Provide the (x, y) coordinate of the cell's center where the given text is located.  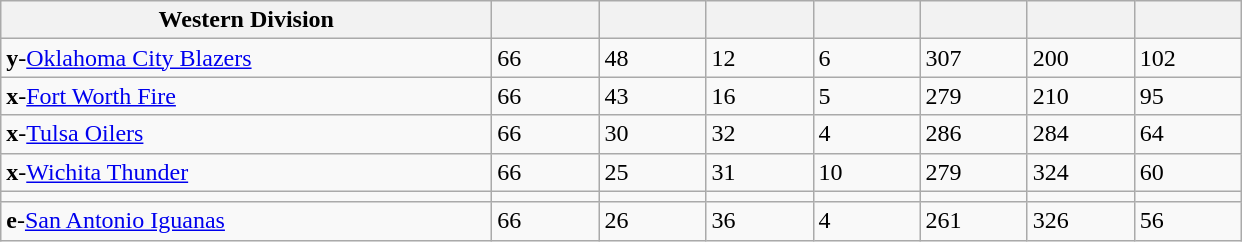
210 (1080, 96)
36 (760, 221)
95 (1188, 96)
6 (866, 58)
324 (1080, 172)
56 (1188, 221)
307 (974, 58)
261 (974, 221)
326 (1080, 221)
64 (1188, 134)
286 (974, 134)
25 (652, 172)
43 (652, 96)
31 (760, 172)
x-Wichita Thunder (246, 172)
16 (760, 96)
y-Oklahoma City Blazers (246, 58)
10 (866, 172)
102 (1188, 58)
x-Fort Worth Fire (246, 96)
200 (1080, 58)
32 (760, 134)
Western Division (246, 20)
60 (1188, 172)
48 (652, 58)
284 (1080, 134)
12 (760, 58)
30 (652, 134)
e-San Antonio Iguanas (246, 221)
x-Tulsa Oilers (246, 134)
26 (652, 221)
5 (866, 96)
